Find where the given text appears and provide that cell's center as [X, Y] coordinate. 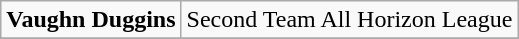
Second Team All Horizon League [350, 20]
Vaughn Duggins [91, 20]
